Output the [X, Y] coordinate of the center of the cell containing the given text.  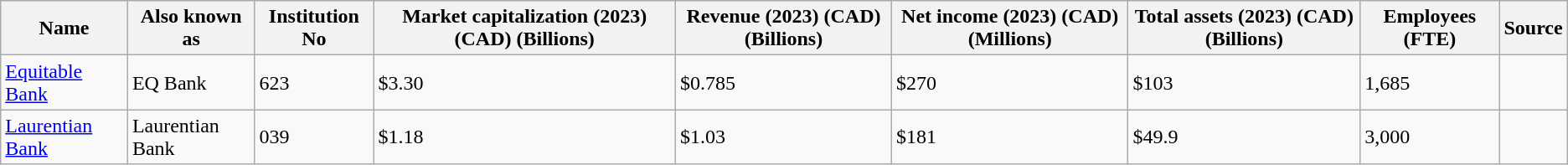
Institution No [314, 28]
$270 [1010, 82]
039 [314, 137]
Revenue (2023) (CAD) (Billions) [783, 28]
EQ Bank [191, 82]
$1.03 [783, 137]
$0.785 [783, 82]
Employees (FTE) [1430, 28]
$49.9 [1245, 137]
$1.18 [524, 137]
3,000 [1430, 137]
Also known as [191, 28]
623 [314, 82]
Equitable Bank [64, 82]
1,685 [1430, 82]
Total assets (2023) (CAD) (Billions) [1245, 28]
Market capitalization (2023) (CAD) (Billions) [524, 28]
$3.30 [524, 82]
Name [64, 28]
Source [1533, 28]
$103 [1245, 82]
Net income (2023) (CAD) (Millions) [1010, 28]
$181 [1010, 137]
